Return the [x, y] coordinate for the center point of the cell that contains the specified text.  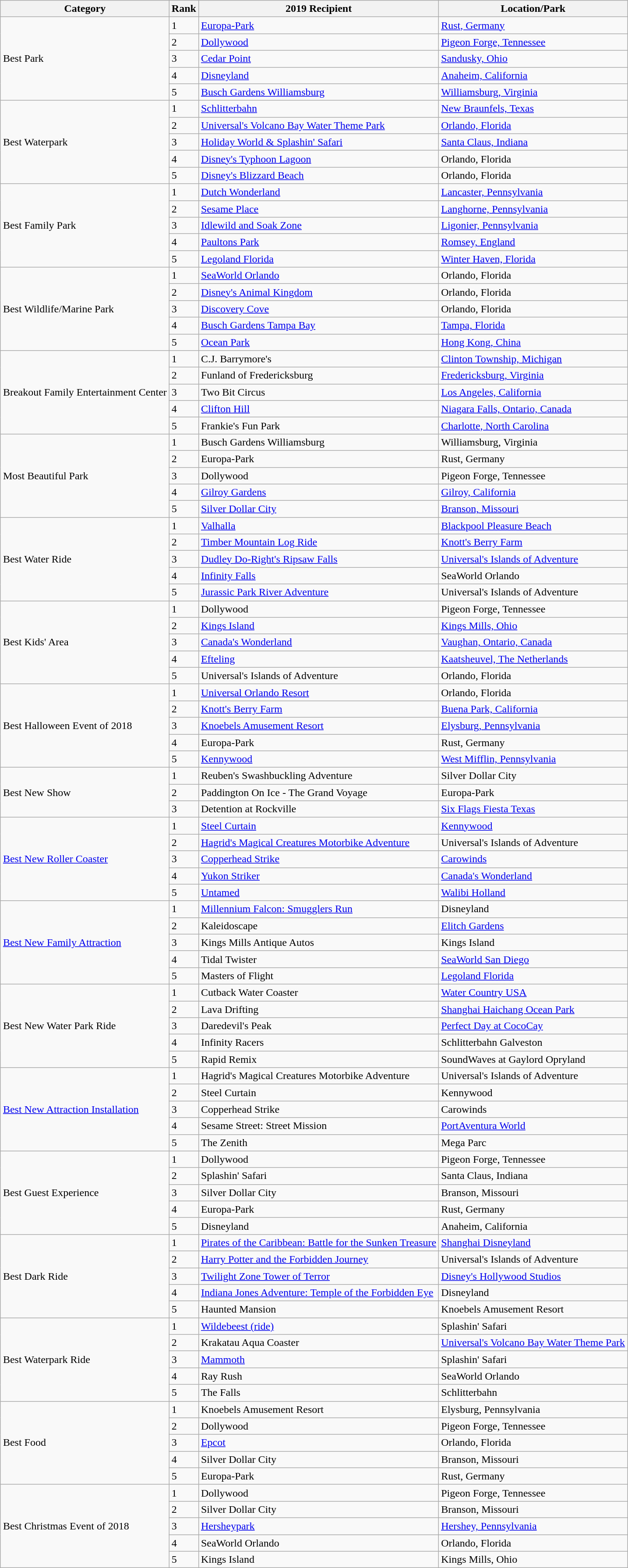
Best New Family Attraction [85, 942]
Mega Parc [533, 1143]
Best Kids' Area [85, 642]
Water Country USA [533, 992]
Lava Drifting [318, 1009]
Funland of Fredericksburg [318, 375]
Hershey, Pennsylvania [533, 1526]
Reuben's Swashbuckling Adventure [318, 776]
Holiday World & Splashin' Safari [318, 142]
Efteling [318, 659]
2019 Recipient [318, 9]
Haunted Mansion [318, 1310]
Masters of Flight [318, 976]
Best Dark Ride [85, 1276]
Sandusky, Ohio [533, 59]
Walibi Holland [533, 892]
Location/Park [533, 9]
Detention at Rockville [318, 809]
Gilroy, California [533, 492]
Best Waterpark Ride [85, 1359]
Jurassic Park River Adventure [318, 592]
Timber Mountain Log Ride [318, 542]
Paultons Park [318, 242]
Elitch Gardens [533, 926]
Best Park [85, 59]
C.J. Barrymore's [318, 359]
Cedar Point [318, 59]
Mammoth [318, 1359]
Daredevil's Peak [318, 1026]
Best New Attraction Installation [85, 1109]
The Zenith [318, 1143]
Valhalla [318, 526]
Fredericksburg, Virginia [533, 375]
Frankie's Fun Park [318, 425]
Los Angeles, California [533, 392]
Wildebeest (ride) [318, 1326]
Disney's Animal Kingdom [318, 292]
Shanghai Disneyland [533, 1242]
Yukon Striker [318, 876]
Best Waterpark [85, 142]
Sesame Place [318, 209]
Rank [184, 9]
Ligonier, Pennsylvania [533, 226]
Krakatau Aqua Coaster [318, 1343]
Niagara Falls, Ontario, Canada [533, 409]
Best Halloween Event of 2018 [85, 726]
Two Bit Circus [318, 392]
Lancaster, Pennsylvania [533, 192]
Best Guest Experience [85, 1193]
Winter Haven, Florida [533, 259]
Blackpool Pleasure Beach [533, 526]
Disney's Typhoon Lagoon [318, 159]
Harry Potter and the Forbidden Journey [318, 1259]
Busch Gardens Tampa Bay [318, 326]
Six Flags Fiesta Texas [533, 809]
Schlitterbahn Galveston [533, 1043]
Disney's Hollywood Studios [533, 1276]
Best Water Ride [85, 559]
Disney's Blizzard Beach [318, 175]
Infinity Falls [318, 576]
Clifton Hill [318, 409]
Best New Water Park Ride [85, 1026]
Buena Park, California [533, 709]
Universal Orlando Resort [318, 692]
Sesame Street: Street Mission [318, 1126]
Dudley Do-Right's Ripsaw Falls [318, 559]
Tidal Twister [318, 959]
Gilroy Gardens [318, 492]
Best Wildlife/Marine Park [85, 309]
Vaughan, Ontario, Canada [533, 642]
Tampa, Florida [533, 326]
Twilight Zone Tower of Terror [318, 1276]
Paddington On Ice - The Grand Voyage [318, 793]
Perfect Day at CocoCay [533, 1026]
Best New Show [85, 793]
Ocean Park [318, 342]
Infinity Racers [318, 1043]
Epcot [318, 1443]
Ray Rush [318, 1376]
PortAventura World [533, 1126]
Best Christmas Event of 2018 [85, 1526]
Kings Mills Antique Autos [318, 942]
Millennium Falcon: Smugglers Run [318, 909]
SoundWaves at Gaylord Opryland [533, 1059]
Most Beautiful Park [85, 475]
The Falls [318, 1393]
Clinton Township, Michigan [533, 359]
Shanghai Haichang Ocean Park [533, 1009]
Breakout Family Entertainment Center [85, 392]
Kaleidoscape [318, 926]
Idlewild and Soak Zone [318, 226]
Category [85, 9]
Best Food [85, 1443]
Charlotte, North Carolina [533, 425]
SeaWorld San Diego [533, 959]
Cutback Water Coaster [318, 992]
Untamed [318, 892]
Langhorne, Pennsylvania [533, 209]
Kaatsheuvel, The Netherlands [533, 659]
Rapid Remix [318, 1059]
Hong Kong, China [533, 342]
Dutch Wonderland [318, 192]
Indiana Jones Adventure: Temple of the Forbidden Eye [318, 1293]
Best Family Park [85, 225]
Hersheypark [318, 1526]
Discovery Cove [318, 309]
Romsey, England [533, 242]
West Mifflin, Pennsylvania [533, 759]
Pirates of the Caribbean: Battle for the Sunken Treasure [318, 1242]
New Braunfels, Texas [533, 109]
Best New Roller Coaster [85, 859]
